Determine the (X, Y) coordinate at the center of the cell enclosing the given text.  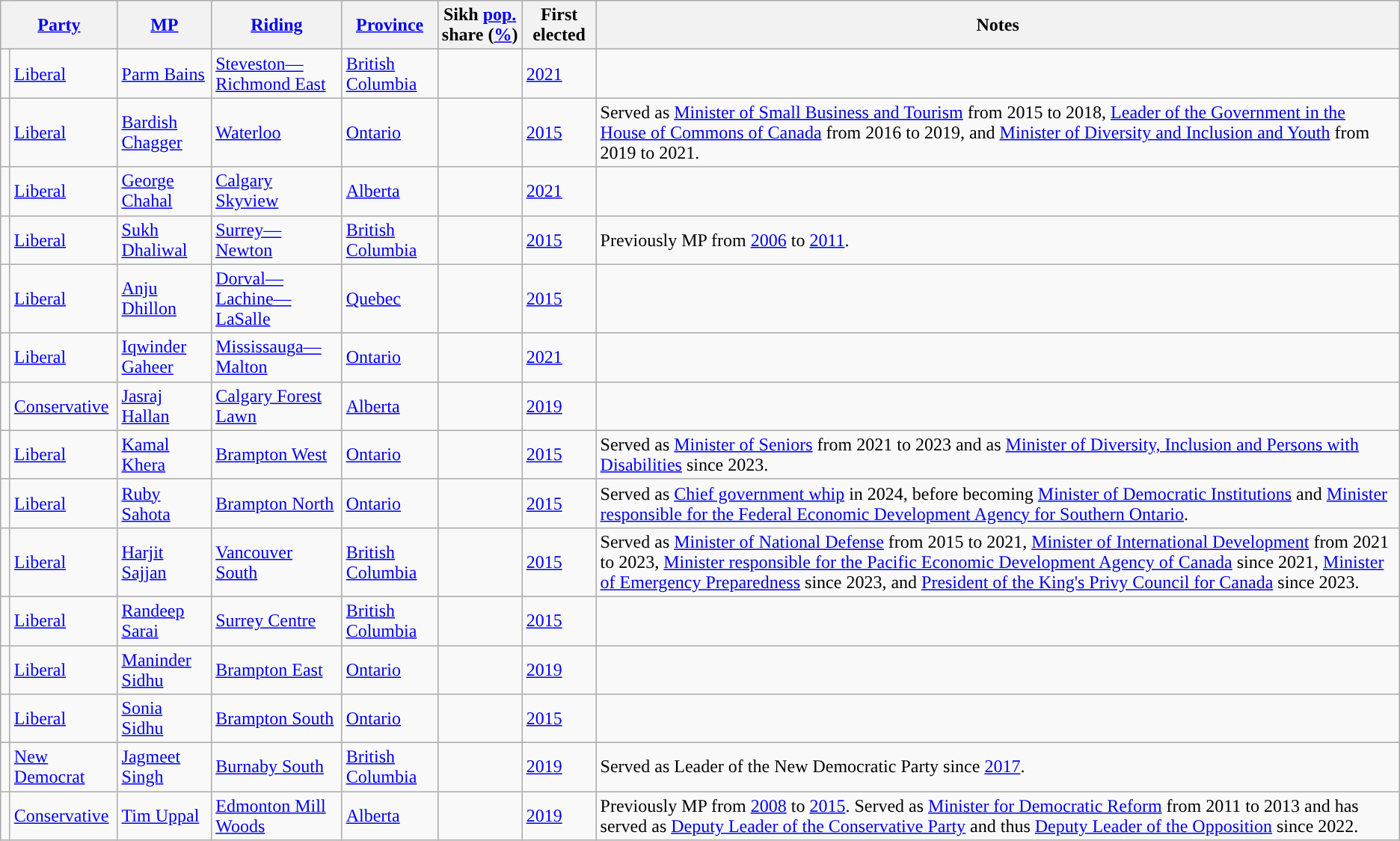
Served as Minister of Seniors from 2021 to 2023 and as Minister of Diversity, Inclusion and Persons with Disabilities since 2023. (998, 455)
Parm Bains (165, 73)
Anju Dhillon (165, 299)
Sukh Dhaliwal (165, 239)
Calgary Skyview (277, 192)
Province (390, 25)
Edmonton Mill Woods (277, 816)
Iqwinder Gaheer (165, 358)
Brampton West (277, 455)
Burnaby South (277, 768)
Brampton South (277, 718)
Mississauga—Malton (277, 358)
George Chahal (165, 192)
Tim Uppal (165, 816)
Maninder Sidhu (165, 669)
Brampton North (277, 503)
Brampton East (277, 669)
Surrey—Newton (277, 239)
Ruby Sahota (165, 503)
Previously MP from 2006 to 2011. (998, 239)
Dorval—Lachine—LaSalle (277, 299)
Jagmeet Singh (165, 768)
Bardish Chagger (165, 132)
Jasraj Hallan (165, 406)
Sonia Sidhu (165, 718)
MP (165, 25)
Served as Leader of the New Democratic Party since 2017. (998, 768)
Notes (998, 25)
Riding (277, 25)
Quebec (390, 299)
Party (59, 25)
Randeep Sarai (165, 621)
Vancouver South (277, 562)
Surrey Centre (277, 621)
Sikh pop. share (%) (480, 25)
First elected (559, 25)
Calgary Forest Lawn (277, 406)
Waterloo (277, 132)
Kamal Khera (165, 455)
Steveston—Richmond East (277, 73)
New Democrat (64, 768)
Harjit Sajjan (165, 562)
